Search for the cell housing the specified text and yield its [X, Y] center coordinate. 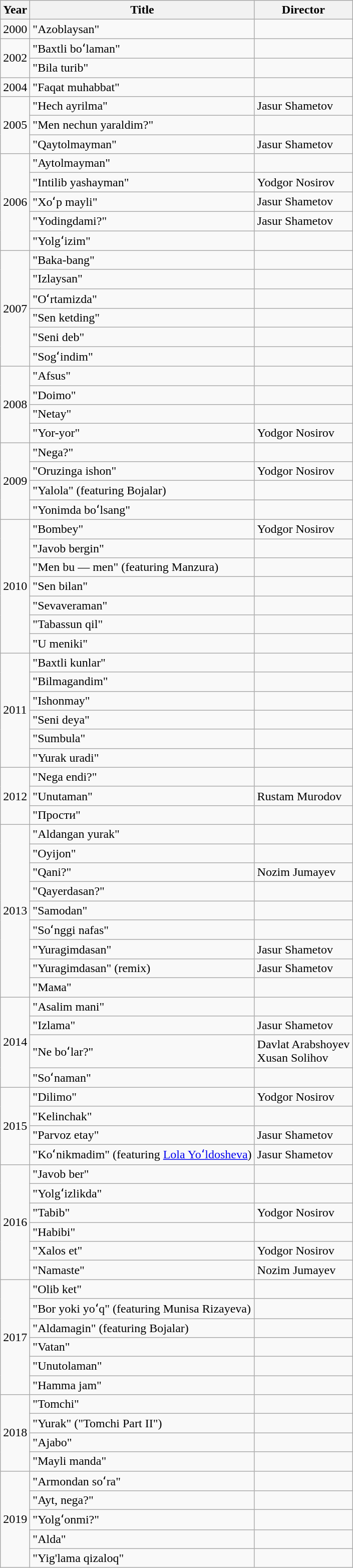
2013 [15, 910]
"Netay" [142, 414]
"Nega endi?" [142, 777]
"Yolgʻizim" [142, 240]
"Dilimo" [142, 1097]
"Aldamagin" (featuring Bojalar) [142, 1328]
"Ishonmay" [142, 701]
"Qayerdasan?" [142, 891]
"Bor yoki yoʻq" (featuring Munisa Rizayeva) [142, 1309]
2019 [15, 1519]
"Yig'lama qizaloq" [142, 1558]
2015 [15, 1126]
Rustam Murodov [303, 796]
"Mayli manda" [142, 1461]
2008 [15, 404]
"Прости" [142, 815]
2002 [15, 58]
"Parvoz etay" [142, 1135]
"Nega?" [142, 452]
"Baxtli boʻlaman" [142, 49]
2010 [15, 586]
2014 [15, 1042]
"Yonimda boʻlsang" [142, 510]
"Men bu — men" (featuring Manzura) [142, 567]
"Aldangan yurak" [142, 834]
"Soʻnaman" [142, 1078]
"Unutolaman" [142, 1366]
"Azoblaysan" [142, 29]
2009 [15, 481]
"Yuragimdasan" [142, 949]
"Sen bilan" [142, 586]
"Yalola" (featuring Bojalar) [142, 490]
"Afsus" [142, 376]
"Aytolmayman" [142, 163]
"U meniki" [142, 644]
"Men nechun yaraldim?" [142, 125]
"Olib ket" [142, 1289]
"Baxtli kunlar" [142, 663]
2005 [15, 125]
"Tabib" [142, 1213]
"Baka-bang" [142, 260]
"Seni deb" [142, 337]
"Yolgʻizlikda" [142, 1193]
"Alda" [142, 1539]
"Yurak" ("Tomchi Part II") [142, 1423]
"Ne boʻlar?" [142, 1052]
"Qani?" [142, 872]
"Faqat muhabbat" [142, 87]
2016 [15, 1222]
"Sogʻindim" [142, 357]
"Javob bergin" [142, 548]
"Vatan" [142, 1347]
"Yodingdami?" [142, 221]
"Oyijon" [142, 853]
2012 [15, 796]
"Ayt, nega?" [142, 1500]
"Javob ber" [142, 1174]
2011 [15, 710]
"Koʻnikmadim" (featuring Lola Yoʻldosheva) [142, 1154]
"Xoʻp mayli" [142, 202]
2017 [15, 1337]
2018 [15, 1433]
"Bombey" [142, 529]
"Xalos et" [142, 1251]
"Hech ayrilma" [142, 106]
"Doimo" [142, 395]
"Yolgʻonmi?" [142, 1520]
"Habibi" [142, 1232]
"Мама" [142, 987]
2004 [15, 87]
"Ajabo" [142, 1442]
"Yuragimdasan" (remix) [142, 968]
"Oʻrtamizda" [142, 298]
"Soʻnggi nafas" [142, 930]
"Bilmagandim" [142, 682]
"Sevaveraman" [142, 605]
Year [15, 10]
2000 [15, 29]
"Armondan soʻra" [142, 1481]
2007 [15, 308]
"Sumbula" [142, 739]
"Sen ketding" [142, 318]
"Asalim mani" [142, 1006]
"Unutaman" [142, 796]
"Izlama" [142, 1026]
"Hamma jam" [142, 1385]
Director [303, 10]
2006 [15, 202]
"Oruzinga ishon" [142, 471]
"Tomchi" [142, 1404]
"Seni deya" [142, 720]
"Namaste" [142, 1270]
"Qaytolmayman" [142, 144]
Title [142, 10]
"Yor-yor" [142, 433]
"Intilib yashayman" [142, 182]
"Bila turib" [142, 68]
"Izlaysan" [142, 279]
"Kelinchak" [142, 1116]
"Samodan" [142, 910]
"Tabassun qil" [142, 624]
Davlat Arabshoyev Xusan Solihov [303, 1052]
"Yurak uradi" [142, 758]
